Determine the [X, Y] coordinate at the center of the cell enclosing the given text.  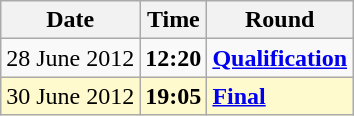
12:20 [174, 58]
Date [70, 20]
30 June 2012 [70, 96]
19:05 [174, 96]
Qualification [280, 58]
28 June 2012 [70, 58]
Round [280, 20]
Time [174, 20]
Final [280, 96]
